Search for the cell housing the specified text and yield its [X, Y] center coordinate. 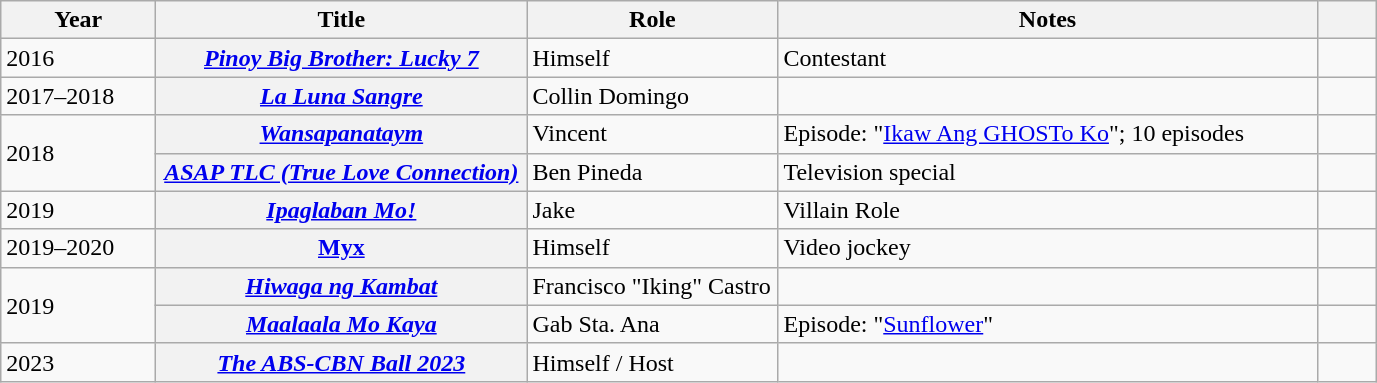
2016 [78, 58]
2023 [78, 362]
Video jockey [1048, 248]
Pinoy Big Brother: Lucky 7 [342, 58]
Myx [342, 248]
Ipaglaban Mo! [342, 210]
Gab Sta. Ana [652, 324]
Episode: "Ikaw Ang GHOSTo Ko"; 10 episodes [1048, 134]
2019–2020 [78, 248]
Role [652, 20]
Television special [1048, 172]
Year [78, 20]
Himself / Host [652, 362]
Villain Role [1048, 210]
Ben Pineda [652, 172]
Vincent [652, 134]
Francisco "Iking" Castro [652, 286]
Episode: "Sunflower" [1048, 324]
Hiwaga ng Kambat [342, 286]
Collin Domingo [652, 96]
Contestant [1048, 58]
The ABS-CBN Ball 2023 [342, 362]
Maalaala Mo Kaya [342, 324]
Title [342, 20]
2017–2018 [78, 96]
2018 [78, 153]
Notes [1048, 20]
ASAP TLC (True Love Connection) [342, 172]
La Luna Sangre [342, 96]
Jake [652, 210]
Wansapanataym [342, 134]
